Detect which cell encompasses the target text, then output its (x, y) center coordinate. 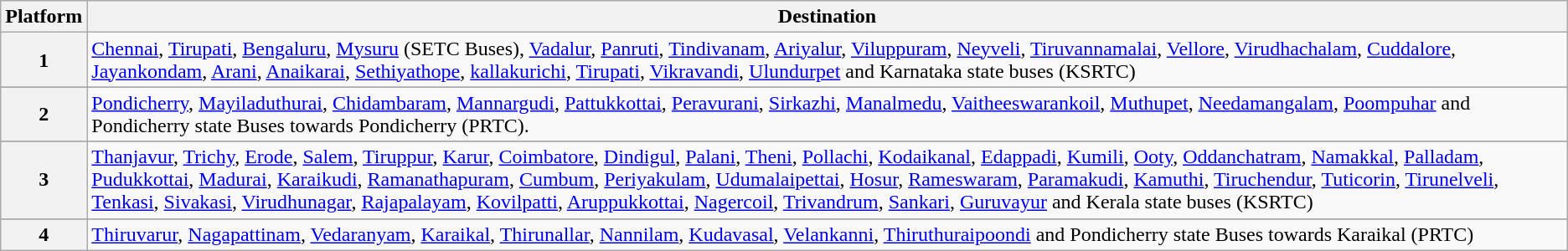
3 (44, 180)
Destination (828, 17)
4 (44, 234)
2 (44, 114)
1 (44, 60)
Platform (44, 17)
